Find where the given text appears and provide that cell's center as [x, y] coordinate. 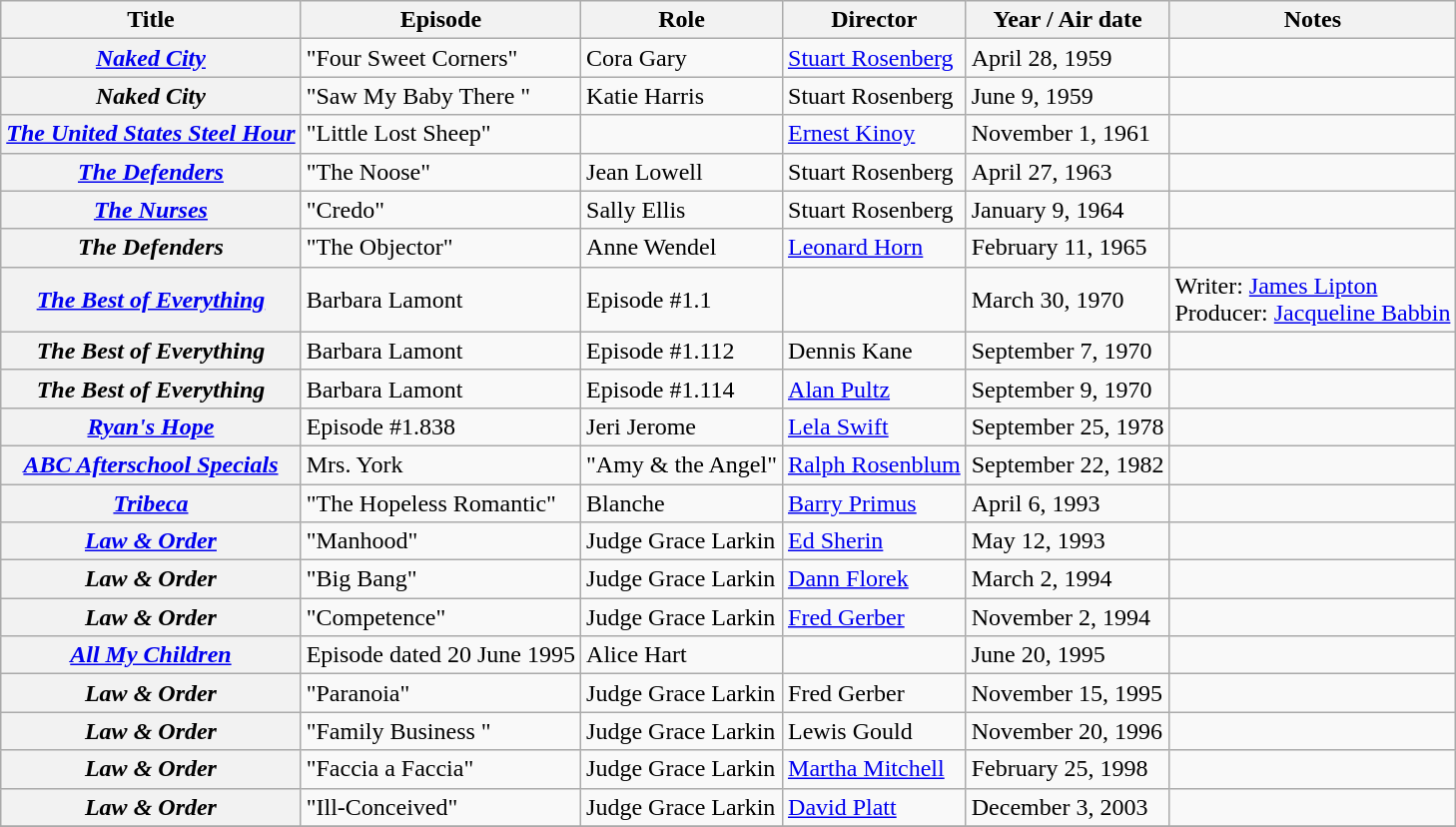
"Paranoia" [440, 693]
Role [682, 20]
Episode #1.838 [440, 426]
Lewis Gould [875, 731]
"The Hopeless Romantic" [440, 502]
Episode dated 20 June 1995 [440, 655]
Writer: James LiptonProducer: Jacqueline Babbin [1312, 300]
"Little Lost Sheep" [440, 134]
September 25, 1978 [1068, 426]
"The Objector" [440, 248]
Mrs. York [440, 464]
Martha Mitchell [875, 769]
Alice Hart [682, 655]
Episode #1.114 [682, 389]
June 9, 1959 [1068, 96]
Katie Harris [682, 96]
"Amy & the Angel" [682, 464]
Notes [1312, 20]
"Faccia a Faccia" [440, 769]
June 20, 1995 [1068, 655]
The Nurses [151, 210]
Barry Primus [875, 502]
"Family Business " [440, 731]
Leonard Horn [875, 248]
December 3, 2003 [1068, 807]
Ralph Rosenblum [875, 464]
Jean Lowell [682, 172]
September 22, 1982 [1068, 464]
February 25, 1998 [1068, 769]
Ed Sherin [875, 541]
"Manhood" [440, 541]
November 15, 1995 [1068, 693]
Episode #1.1 [682, 300]
Cora Gary [682, 58]
Episode #1.112 [682, 351]
Sally Ellis [682, 210]
Dennis Kane [875, 351]
September 7, 1970 [1068, 351]
All My Children [151, 655]
Ryan's Hope [151, 426]
May 12, 1993 [1068, 541]
David Platt [875, 807]
"The Noose" [440, 172]
The United States Steel Hour [151, 134]
Episode [440, 20]
Alan Pultz [875, 389]
November 2, 1994 [1068, 617]
September 9, 1970 [1068, 389]
"Credo" [440, 210]
April 28, 1959 [1068, 58]
Title [151, 20]
March 2, 1994 [1068, 579]
November 20, 1996 [1068, 731]
Anne Wendel [682, 248]
"Saw My Baby There " [440, 96]
March 30, 1970 [1068, 300]
April 27, 1963 [1068, 172]
"Big Bang" [440, 579]
Blanche [682, 502]
Tribeca [151, 502]
January 9, 1964 [1068, 210]
Ernest Kinoy [875, 134]
Dann Florek [875, 579]
February 11, 1965 [1068, 248]
"Four Sweet Corners" [440, 58]
Year / Air date [1068, 20]
November 1, 1961 [1068, 134]
"Ill-Conceived" [440, 807]
ABC Afterschool Specials [151, 464]
Lela Swift [875, 426]
"Competence" [440, 617]
Jeri Jerome [682, 426]
Director [875, 20]
April 6, 1993 [1068, 502]
